Provide the (X, Y) coordinate of the cell's center where the given text is located.  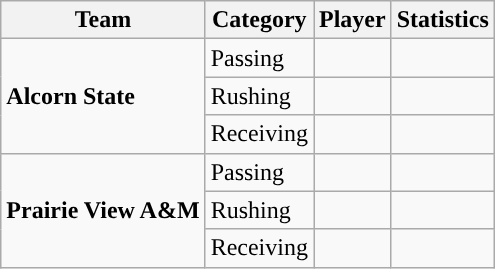
Team (103, 20)
Player (353, 20)
Alcorn State (103, 96)
Prairie View A&M (103, 210)
Statistics (442, 20)
Category (259, 20)
